Search for the cell housing the specified text and yield its [X, Y] center coordinate. 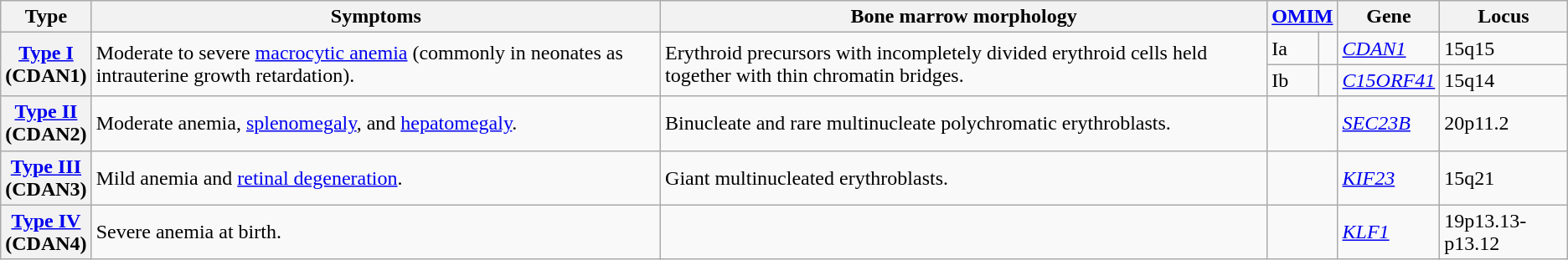
C15ORF41 [1389, 80]
CDAN1 [1389, 48]
Mild anemia and retinal degeneration. [375, 177]
Binucleate and rare multinucleate polychromatic erythroblasts. [964, 124]
Severe anemia at birth. [375, 232]
Type II(CDAN2) [46, 124]
19p13.13-p13.12 [1504, 232]
Type III(CDAN3) [46, 177]
Moderate to severe macrocytic anemia (commonly in neonates as intrauterine growth retardation). [375, 64]
15q14 [1504, 80]
Locus [1504, 17]
Type I(CDAN1) [46, 64]
15q15 [1504, 48]
OMIM [1302, 17]
15q21 [1504, 177]
Erythroid precursors with incompletely divided erythroid cells held together with thin chromatin bridges. [964, 64]
SEC23B [1389, 124]
Gene [1389, 17]
KIF23 [1389, 177]
Type [46, 17]
Bone marrow morphology [964, 17]
Ia [1293, 48]
Symptoms [375, 17]
Moderate anemia, splenomegaly, and hepatomegaly. [375, 124]
20p11.2 [1504, 124]
Type IV(CDAN4) [46, 232]
Ib [1293, 80]
Giant multinucleated erythroblasts. [964, 177]
KLF1 [1389, 232]
